For the text-containing cell, return its midpoint in [X, Y] coordinate format. 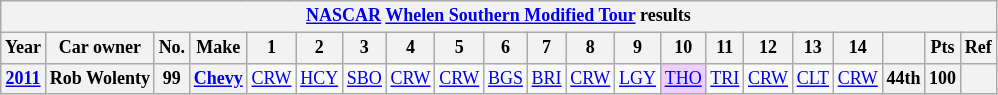
6 [506, 48]
100 [943, 78]
HCY [320, 78]
Car owner [100, 48]
SBO [365, 78]
3 [365, 48]
12 [768, 48]
No. [172, 48]
11 [725, 48]
CLT [812, 78]
7 [546, 48]
5 [460, 48]
LGY [638, 78]
Pts [943, 48]
1 [272, 48]
Ref [978, 48]
Rob Wolenty [100, 78]
8 [590, 48]
Make [218, 48]
THO [683, 78]
4 [410, 48]
Chevy [218, 78]
14 [858, 48]
BRI [546, 78]
10 [683, 48]
99 [172, 78]
Year [24, 48]
44th [904, 78]
BGS [506, 78]
13 [812, 48]
9 [638, 48]
NASCAR Whelen Southern Modified Tour results [498, 16]
2011 [24, 78]
TRI [725, 78]
2 [320, 48]
